Extract the (x, y) coordinate from the center of the cell holding the provided text.  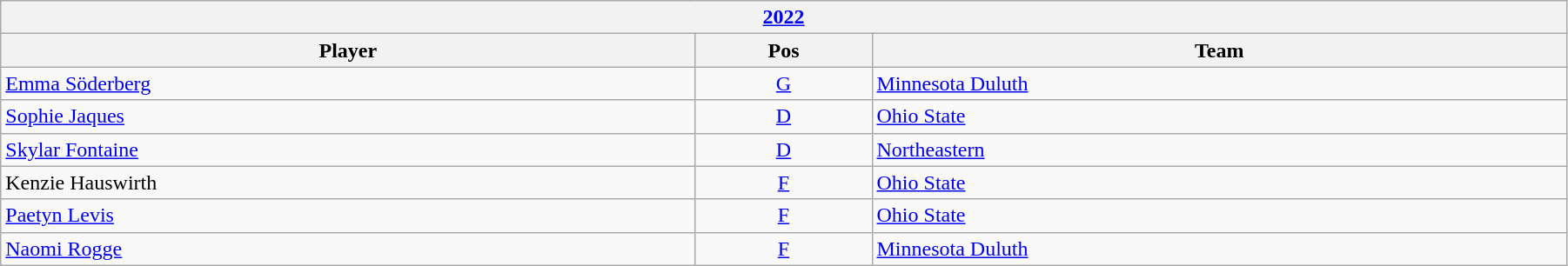
Sophie Jaques (348, 116)
Kenzie Hauswirth (348, 183)
Northeastern (1219, 150)
Team (1219, 50)
Pos (783, 50)
Naomi Rogge (348, 249)
Skylar Fontaine (348, 150)
Player (348, 50)
G (783, 83)
2022 (784, 17)
Paetyn Levis (348, 216)
Emma Söderberg (348, 83)
